Locate the cell with the specified text and output its [X, Y] center coordinate. 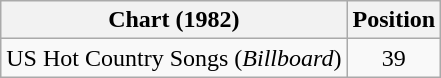
Position [394, 20]
US Hot Country Songs (Billboard) [174, 58]
Chart (1982) [174, 20]
39 [394, 58]
